Pinpoint the cell where the given text exists, returning its (x, y) midpoint coordinate. 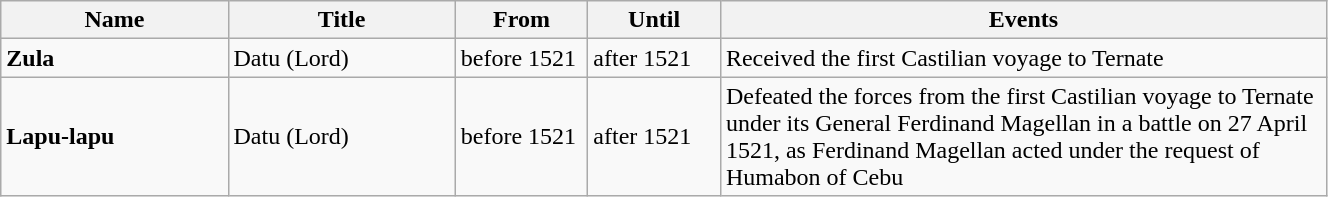
Received the first Castilian voyage to Ternate (1023, 58)
Events (1023, 20)
Until (654, 20)
Title (342, 20)
Zula (114, 58)
Name (114, 20)
From (522, 20)
Lapu-lapu (114, 136)
